Determine the (x, y) coordinate at the center of the cell enclosing the given text.  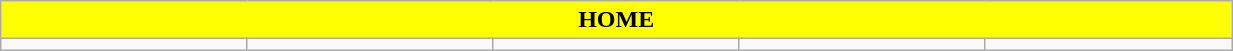
HOME (616, 20)
